Return [x, y] of the center of cell containing provided text 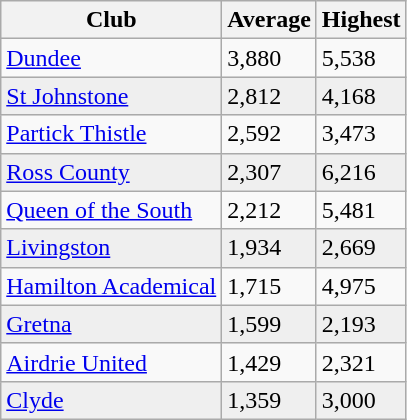
Ross County [112, 172]
Highest [361, 20]
Queen of the South [112, 210]
3,000 [361, 400]
Dundee [112, 58]
Partick Thistle [112, 134]
St Johnstone [112, 96]
Livingston [112, 248]
4,168 [361, 96]
2,812 [270, 96]
1,934 [270, 248]
1,599 [270, 324]
2,307 [270, 172]
Airdrie United [112, 362]
4,975 [361, 286]
2,193 [361, 324]
Gretna [112, 324]
Club [112, 20]
Average [270, 20]
6,216 [361, 172]
3,473 [361, 134]
2,669 [361, 248]
2,592 [270, 134]
1,715 [270, 286]
Clyde [112, 400]
3,880 [270, 58]
2,321 [361, 362]
Hamilton Academical [112, 286]
1,429 [270, 362]
5,538 [361, 58]
2,212 [270, 210]
1,359 [270, 400]
5,481 [361, 210]
